Search for the cell housing the specified text and yield its (X, Y) center coordinate. 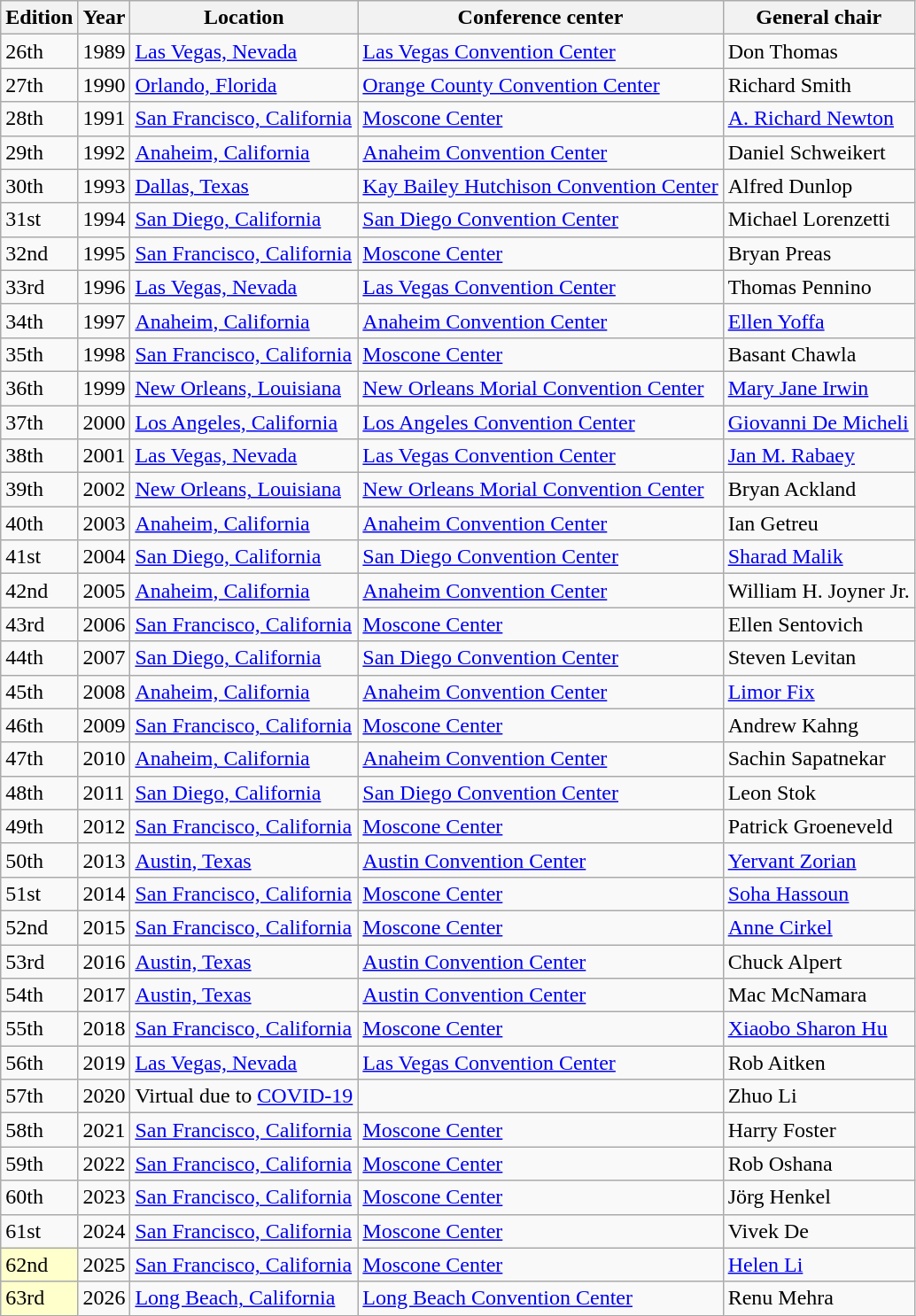
43rd (39, 624)
Yervant Zorian (819, 860)
William H. Joyner Jr. (819, 591)
35th (39, 354)
1996 (105, 287)
Zhuo Li (819, 1096)
Daniel Schweikert (819, 152)
29th (39, 152)
Leon Stok (819, 793)
2017 (105, 995)
2000 (105, 422)
1994 (105, 220)
Giovanni De Micheli (819, 422)
2018 (105, 1029)
2008 (105, 692)
61st (39, 1231)
57th (39, 1096)
55th (39, 1029)
Sachin Sapatnekar (819, 759)
1997 (105, 321)
Rob Oshana (819, 1164)
1992 (105, 152)
2022 (105, 1164)
Vivek De (819, 1231)
39th (39, 490)
1989 (105, 51)
Jörg Henkel (819, 1197)
Jan M. Rabaey (819, 456)
2014 (105, 894)
Andrew Kahng (819, 725)
40th (39, 523)
2002 (105, 490)
27th (39, 85)
42nd (39, 591)
Xiaobo Sharon Hu (819, 1029)
Thomas Pennino (819, 287)
26th (39, 51)
2015 (105, 927)
2006 (105, 624)
Long Beach, California (245, 1298)
2005 (105, 591)
Richard Smith (819, 85)
2007 (105, 658)
Michael Lorenzetti (819, 220)
46th (39, 725)
52nd (39, 927)
Mac McNamara (819, 995)
Bryan Ackland (819, 490)
Steven Levitan (819, 658)
2023 (105, 1197)
34th (39, 321)
Edition (39, 18)
60th (39, 1197)
Limor Fix (819, 692)
2026 (105, 1298)
Helen Li (819, 1265)
50th (39, 860)
Ellen Yoffa (819, 321)
Los Angeles, California (245, 422)
48th (39, 793)
63rd (39, 1298)
49th (39, 826)
59th (39, 1164)
2020 (105, 1096)
General chair (819, 18)
2011 (105, 793)
1993 (105, 186)
33rd (39, 287)
Ellen Sentovich (819, 624)
47th (39, 759)
Patrick Groeneveld (819, 826)
44th (39, 658)
Don Thomas (819, 51)
Mary Jane Irwin (819, 388)
Harry Foster (819, 1130)
Orange County Convention Center (540, 85)
2013 (105, 860)
28th (39, 119)
Ian Getreu (819, 523)
2001 (105, 456)
Conference center (540, 18)
Alfred Dunlop (819, 186)
51st (39, 894)
31st (39, 220)
37th (39, 422)
38th (39, 456)
2019 (105, 1063)
Renu Mehra (819, 1298)
Rob Aitken (819, 1063)
56th (39, 1063)
62nd (39, 1265)
1991 (105, 119)
2016 (105, 961)
30th (39, 186)
2024 (105, 1231)
Long Beach Convention Center (540, 1298)
58th (39, 1130)
Anne Cirkel (819, 927)
36th (39, 388)
54th (39, 995)
2004 (105, 557)
1990 (105, 85)
Location (245, 18)
Kay Bailey Hutchison Convention Center (540, 186)
1995 (105, 253)
Orlando, Florida (245, 85)
Soha Hassoun (819, 894)
Basant Chawla (819, 354)
2021 (105, 1130)
2025 (105, 1265)
Virtual due to COVID-19 (245, 1096)
Bryan Preas (819, 253)
2012 (105, 826)
41st (39, 557)
Sharad Malik (819, 557)
Los Angeles Convention Center (540, 422)
53rd (39, 961)
Dallas, Texas (245, 186)
Year (105, 18)
32nd (39, 253)
1998 (105, 354)
1999 (105, 388)
Chuck Alpert (819, 961)
A. Richard Newton (819, 119)
2009 (105, 725)
2003 (105, 523)
45th (39, 692)
2010 (105, 759)
